Return the (x, y) coordinate for the center point of the cell that contains the specified text.  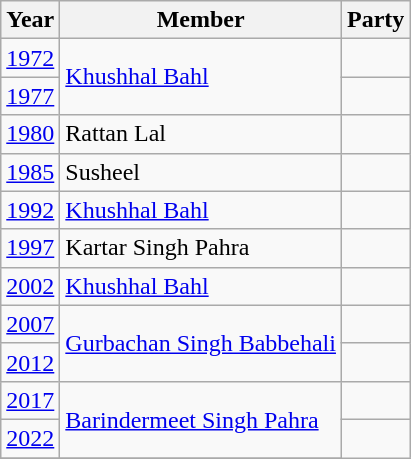
1997 (30, 248)
Gurbachan Singh Babbehali (201, 343)
1977 (30, 96)
Susheel (201, 172)
Year (30, 20)
Barindermeet Singh Pahra (201, 419)
Rattan Lal (201, 134)
Member (201, 20)
1972 (30, 58)
Kartar Singh Pahra (201, 248)
1985 (30, 172)
2012 (30, 362)
2017 (30, 400)
2002 (30, 286)
2007 (30, 324)
Party (375, 20)
1992 (30, 210)
2022 (30, 438)
1980 (30, 134)
